Pinpoint the cell where the given text exists, returning its (x, y) midpoint coordinate. 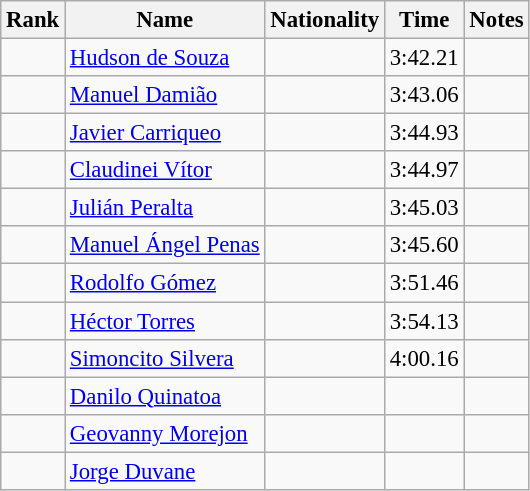
Nationality (324, 20)
Simoncito Silvera (165, 358)
3:43.06 (424, 95)
Name (165, 20)
Manuel Ángel Penas (165, 245)
Hudson de Souza (165, 58)
3:44.93 (424, 133)
3:44.97 (424, 170)
Time (424, 20)
Claudinei Vítor (165, 170)
3:45.03 (424, 208)
Javier Carriqueo (165, 133)
Julián Peralta (165, 208)
3:45.60 (424, 245)
Héctor Torres (165, 321)
3:42.21 (424, 58)
Danilo Quinatoa (165, 396)
Jorge Duvane (165, 471)
4:00.16 (424, 358)
3:54.13 (424, 321)
3:51.46 (424, 283)
Notes (496, 20)
Manuel Damião (165, 95)
Rank (33, 20)
Geovanny Morejon (165, 433)
Rodolfo Gómez (165, 283)
